Extract the (x, y) coordinate from the center of the cell holding the provided text.  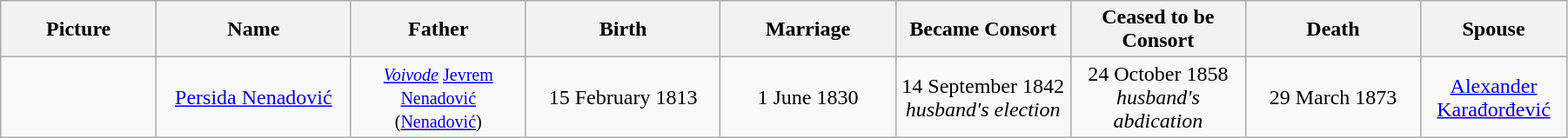
Voivode Jevrem Nenadović (Nenadović) (439, 97)
Death (1333, 30)
Persida Nenadović (254, 97)
Birth (623, 30)
14 September 1842husband's election (983, 97)
Father (439, 30)
Became Consort (983, 30)
1 June 1830 (807, 97)
Marriage (807, 30)
15 February 1813 (623, 97)
29 March 1873 (1333, 97)
Spouse (1494, 30)
24 October 1858husband's abdication (1157, 97)
Alexander Karađorđević (1494, 97)
Ceased to be Consort (1157, 30)
Name (254, 30)
Picture (78, 30)
